Locate the cell with the specified text and output its [X, Y] center coordinate. 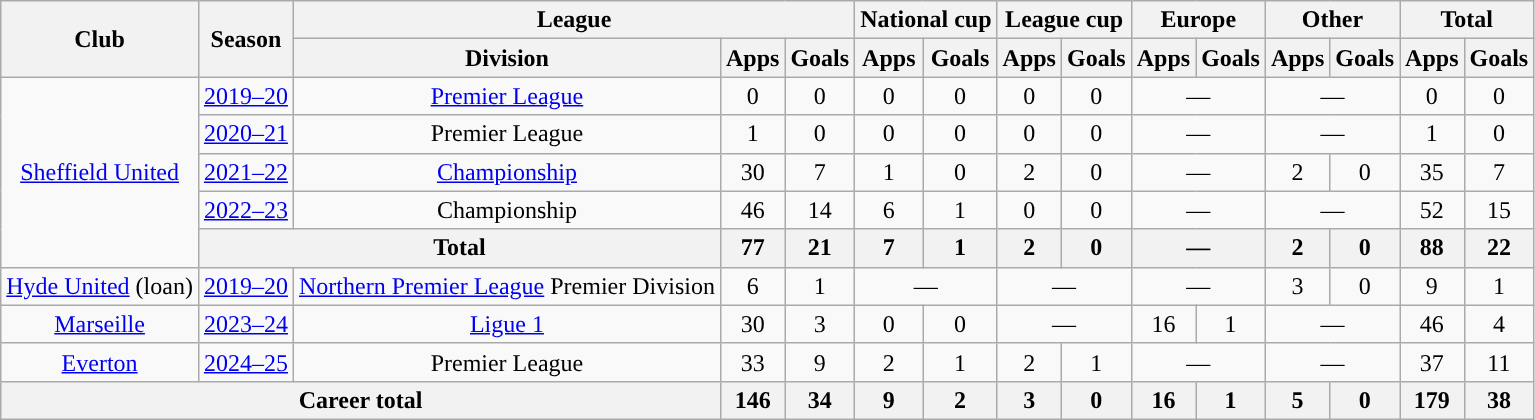
179 [1432, 400]
14 [820, 210]
Club [100, 39]
Europe [1198, 20]
22 [1499, 248]
146 [752, 400]
2023–24 [246, 324]
21 [820, 248]
Season [246, 39]
Sheffield United [100, 172]
Career total [361, 400]
5 [1297, 400]
Hyde United (loan) [100, 286]
15 [1499, 210]
2020–21 [246, 134]
88 [1432, 248]
35 [1432, 172]
77 [752, 248]
National cup [926, 20]
2022–23 [246, 210]
37 [1432, 362]
Ligue 1 [506, 324]
League [574, 20]
2021–22 [246, 172]
League cup [1064, 20]
33 [752, 362]
Everton [100, 362]
38 [1499, 400]
Northern Premier League Premier Division [506, 286]
2024–25 [246, 362]
11 [1499, 362]
52 [1432, 210]
Marseille [100, 324]
Other [1332, 20]
Division [506, 58]
34 [820, 400]
4 [1499, 324]
